Determine the (x, y) coordinate at the center of the cell enclosing the given text.  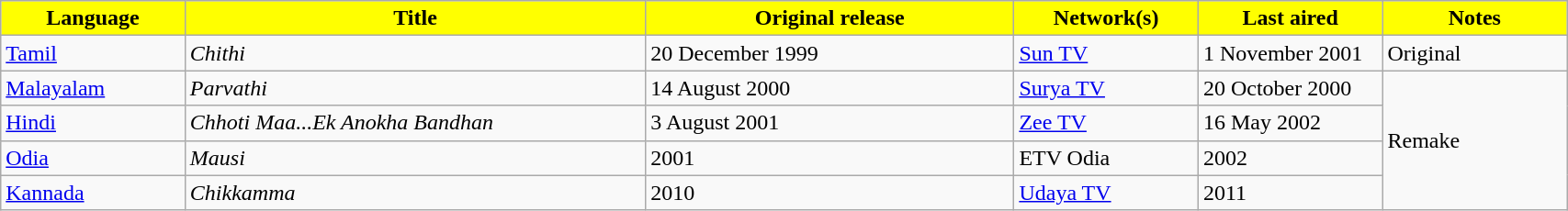
Original release (830, 18)
Chhoti Maa...Ek Anokha Bandhan (415, 123)
Language (94, 18)
Hindi (94, 123)
Surya TV (1106, 88)
Title (415, 18)
2002 (1290, 158)
14 August 2000 (830, 88)
2001 (830, 158)
Remake (1475, 140)
2011 (1290, 193)
Chithi (415, 53)
16 May 2002 (1290, 123)
3 August 2001 (830, 123)
Chikkamma (415, 193)
2010 (830, 193)
Network(s) (1106, 18)
1 November 2001 (1290, 53)
Malayalam (94, 88)
20 December 1999 (830, 53)
Original (1475, 53)
Sun TV (1106, 53)
Tamil (94, 53)
20 October 2000 (1290, 88)
Udaya TV (1106, 193)
Notes (1475, 18)
Zee TV (1106, 123)
Mausi (415, 158)
Parvathi (415, 88)
Last aired (1290, 18)
ETV Odia (1106, 158)
Odia (94, 158)
Kannada (94, 193)
